Find where the given text appears and provide that cell's center as [x, y] coordinate. 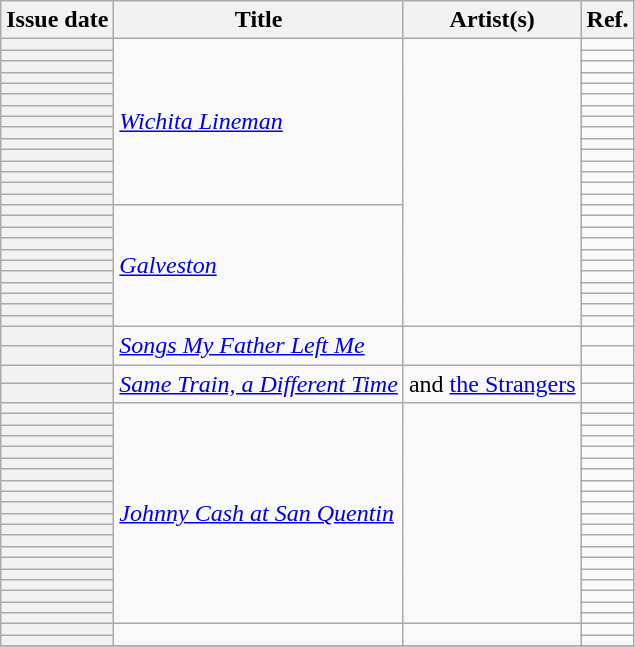
Title [259, 20]
Ref. [608, 20]
Songs My Father Left Me [259, 345]
Same Train, a Different Time [259, 383]
Artist(s) [492, 20]
Issue date [58, 20]
Galveston [259, 266]
and the Strangers [492, 383]
Wichita Lineman [259, 122]
Johnny Cash at San Quentin [259, 514]
